Capture the cell that displays the provided text and extract its (X, Y) central coordinate. 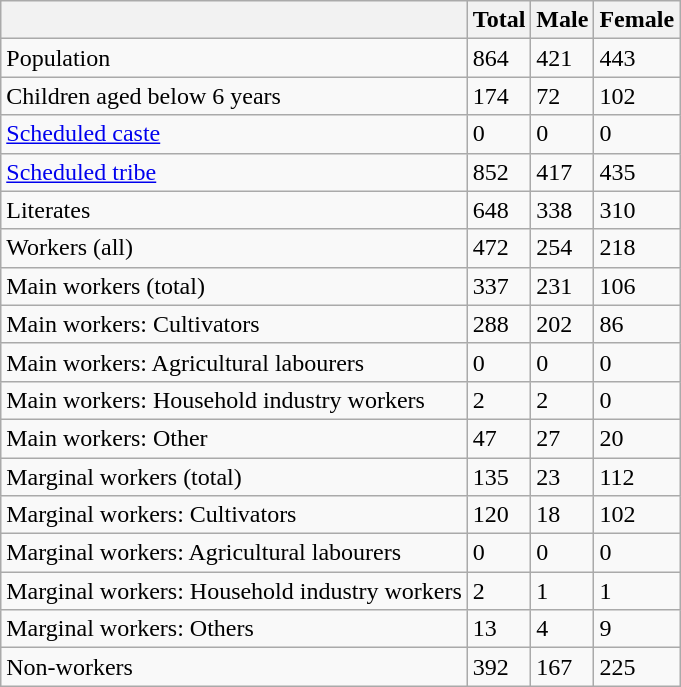
Main workers: Agricultural labourers (234, 362)
392 (499, 667)
Main workers: Other (234, 438)
Scheduled caste (234, 134)
Children aged below 6 years (234, 96)
472 (499, 248)
Main workers: Cultivators (234, 324)
9 (637, 629)
Population (234, 58)
Marginal workers (total) (234, 477)
Marginal workers: Agricultural labourers (234, 553)
Female (637, 20)
435 (637, 172)
106 (637, 286)
13 (499, 629)
Total (499, 20)
135 (499, 477)
Marginal workers: Others (234, 629)
202 (562, 324)
338 (562, 210)
Scheduled tribe (234, 172)
Main workers: Household industry workers (234, 400)
421 (562, 58)
337 (499, 286)
648 (499, 210)
Main workers (total) (234, 286)
Male (562, 20)
417 (562, 172)
864 (499, 58)
4 (562, 629)
47 (499, 438)
Literates (234, 210)
288 (499, 324)
112 (637, 477)
Workers (all) (234, 248)
72 (562, 96)
18 (562, 515)
174 (499, 96)
167 (562, 667)
27 (562, 438)
225 (637, 667)
Non-workers (234, 667)
218 (637, 248)
254 (562, 248)
20 (637, 438)
231 (562, 286)
86 (637, 324)
Marginal workers: Household industry workers (234, 591)
310 (637, 210)
23 (562, 477)
Marginal workers: Cultivators (234, 515)
852 (499, 172)
443 (637, 58)
120 (499, 515)
